Extract the [X, Y] coordinate from the center of the cell holding the provided text.  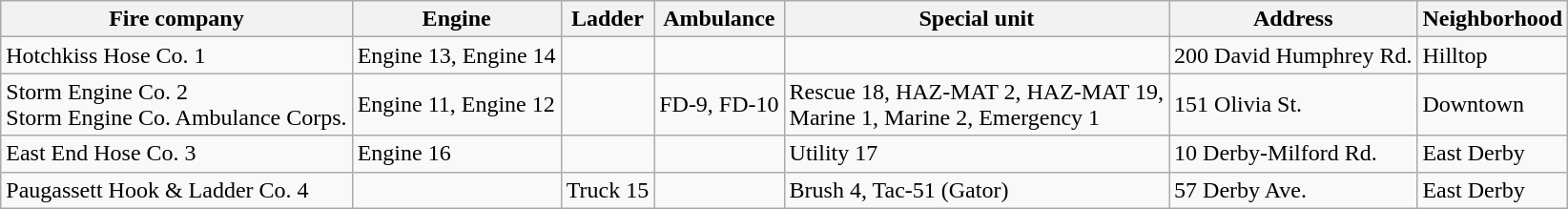
10 Derby-Milford Rd. [1293, 154]
Address [1293, 19]
Fire company [176, 19]
Engine [456, 19]
Ambulance [719, 19]
Engine 11, Engine 12 [456, 105]
Hilltop [1493, 55]
200 David Humphrey Rd. [1293, 55]
Truck 15 [608, 190]
East End Hose Co. 3 [176, 154]
Utility 17 [977, 154]
Rescue 18, HAZ-MAT 2, HAZ-MAT 19,Marine 1, Marine 2, Emergency 1 [977, 105]
Ladder [608, 19]
FD-9, FD-10 [719, 105]
Neighborhood [1493, 19]
Paugassett Hook & Ladder Co. 4 [176, 190]
57 Derby Ave. [1293, 190]
Storm Engine Co. 2Storm Engine Co. Ambulance Corps. [176, 105]
Downtown [1493, 105]
Engine 13, Engine 14 [456, 55]
Hotchkiss Hose Co. 1 [176, 55]
Brush 4, Tac-51 (Gator) [977, 190]
Engine 16 [456, 154]
Special unit [977, 19]
151 Olivia St. [1293, 105]
